From the cell containing the given text, extract its center point as [x, y] coordinate. 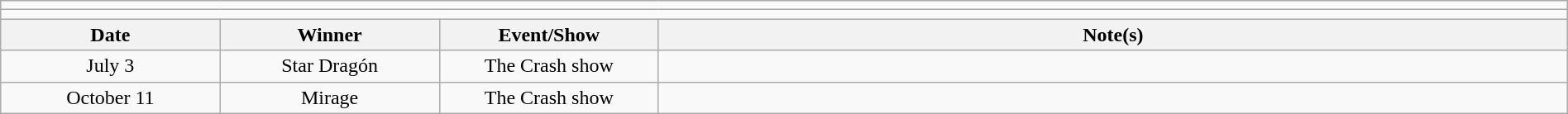
Event/Show [549, 35]
Winner [329, 35]
Note(s) [1113, 35]
Star Dragón [329, 66]
July 3 [111, 66]
October 11 [111, 97]
Mirage [329, 97]
Date [111, 35]
